Find where the given text appears and provide that cell's center as [x, y] coordinate. 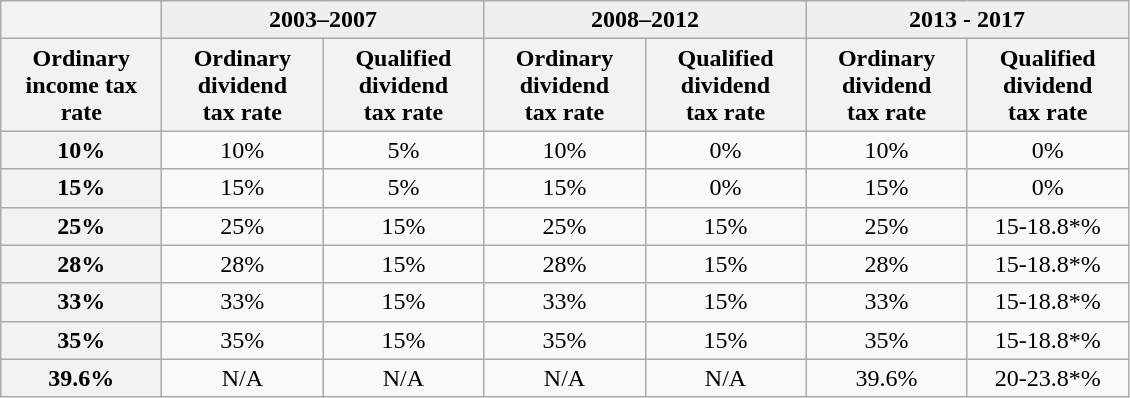
2008–2012 [645, 20]
2003–2007 [323, 20]
20-23.8*% [1048, 378]
Ordinary income tax rate [82, 85]
2013 - 2017 [967, 20]
